Detect which cell encompasses the target text, then output its (X, Y) center coordinate. 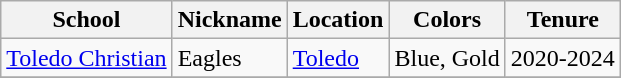
School (86, 20)
Eagles (230, 58)
Toledo Christian (86, 58)
Nickname (230, 20)
Toledo (338, 58)
Location (338, 20)
Colors (447, 20)
Blue, Gold (447, 58)
Tenure (562, 20)
2020-2024 (562, 58)
